Scan for the cell matching the given text and deliver its [X, Y] coordinate at center. 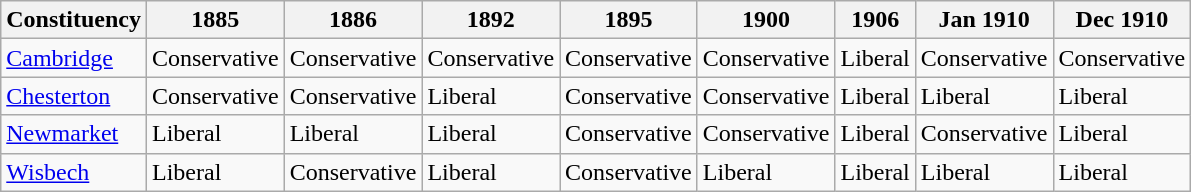
Dec 1910 [1122, 20]
1892 [491, 20]
1885 [215, 20]
Chesterton [74, 96]
1900 [766, 20]
Newmarket [74, 134]
1886 [353, 20]
Wisbech [74, 172]
Jan 1910 [984, 20]
1895 [629, 20]
Cambridge [74, 58]
1906 [875, 20]
Constituency [74, 20]
